Pinpoint the cell where the given text exists, returning its (x, y) midpoint coordinate. 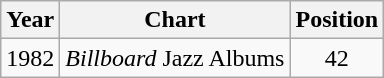
1982 (30, 58)
Year (30, 20)
Position (337, 20)
Chart (175, 20)
42 (337, 58)
Billboard Jazz Albums (175, 58)
